Output the (x, y) coordinate of the center of the cell containing the given text.  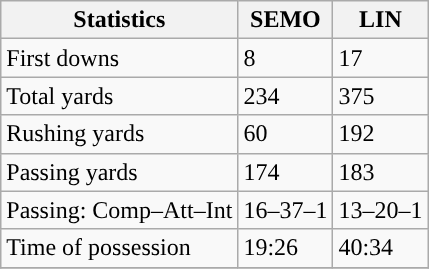
Total yards (120, 96)
174 (286, 172)
60 (286, 134)
13–20–1 (380, 210)
Passing yards (120, 172)
8 (286, 58)
Passing: Comp–Att–Int (120, 210)
Time of possession (120, 248)
Rushing yards (120, 134)
183 (380, 172)
First downs (120, 58)
19:26 (286, 248)
17 (380, 58)
Statistics (120, 20)
LIN (380, 20)
192 (380, 134)
234 (286, 96)
SEMO (286, 20)
16–37–1 (286, 210)
375 (380, 96)
40:34 (380, 248)
